Capture the cell that displays the provided text and extract its (x, y) central coordinate. 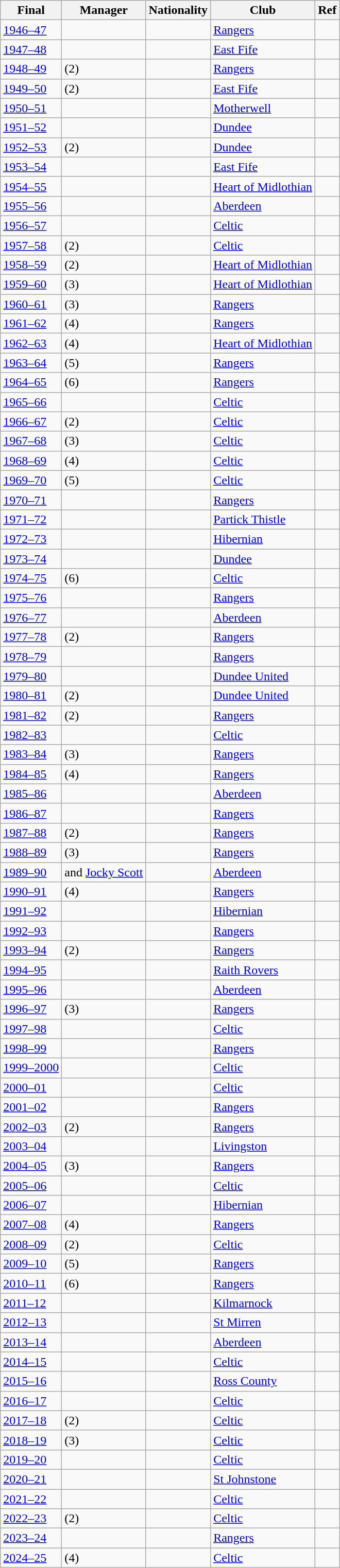
Raith Rovers (263, 970)
2001–02 (31, 1107)
1949–50 (31, 89)
2002–03 (31, 1126)
1977–78 (31, 637)
1954–55 (31, 186)
1948–49 (31, 69)
2015–16 (31, 1381)
1982–83 (31, 735)
1976–77 (31, 618)
2023–24 (31, 1538)
2004–05 (31, 1166)
2012–13 (31, 1323)
1951–52 (31, 128)
2005–06 (31, 1185)
2018–19 (31, 1440)
1955–56 (31, 206)
1993–94 (31, 950)
1997–98 (31, 1029)
2010–11 (31, 1283)
2020–21 (31, 1479)
1989–90 (31, 872)
1972–73 (31, 539)
1987–88 (31, 833)
2013–14 (31, 1342)
Manager (104, 10)
1961–62 (31, 324)
1958–59 (31, 265)
2011–12 (31, 1303)
1971–72 (31, 519)
Ref (328, 10)
2009–10 (31, 1264)
Livingston (263, 1146)
Ross County (263, 1381)
and Jocky Scott (104, 872)
Club (263, 10)
2008–09 (31, 1244)
St Johnstone (263, 1479)
1969–70 (31, 480)
1979–80 (31, 676)
2006–07 (31, 1205)
1990–91 (31, 892)
1991–92 (31, 911)
1962–63 (31, 343)
1995–96 (31, 990)
1965–66 (31, 402)
1981–82 (31, 715)
1978–79 (31, 657)
1980–81 (31, 696)
1950–51 (31, 108)
1960–61 (31, 304)
1999–2000 (31, 1068)
2024–25 (31, 1558)
1968–69 (31, 461)
1963–64 (31, 363)
1952–53 (31, 147)
Partick Thistle (263, 519)
2022–23 (31, 1519)
1998–99 (31, 1048)
2007–08 (31, 1225)
St Mirren (263, 1323)
1953–54 (31, 167)
1947–48 (31, 49)
1992–93 (31, 931)
1956–57 (31, 225)
Kilmarnock (263, 1303)
1946–47 (31, 30)
2016–17 (31, 1401)
1996–97 (31, 1009)
1975–76 (31, 598)
2021–22 (31, 1499)
1994–95 (31, 970)
1984–85 (31, 774)
1985–86 (31, 794)
Nationality (178, 10)
1983–84 (31, 754)
2003–04 (31, 1146)
1988–89 (31, 852)
1967–68 (31, 441)
2017–18 (31, 1420)
1959–60 (31, 285)
1986–87 (31, 813)
2014–15 (31, 1362)
1973–74 (31, 558)
2000–01 (31, 1087)
1964–65 (31, 382)
Motherwell (263, 108)
1974–75 (31, 578)
1970–71 (31, 500)
1966–67 (31, 421)
1957–58 (31, 245)
Final (31, 10)
2019–20 (31, 1459)
